Pinpoint the cell where the given text exists, returning its (x, y) midpoint coordinate. 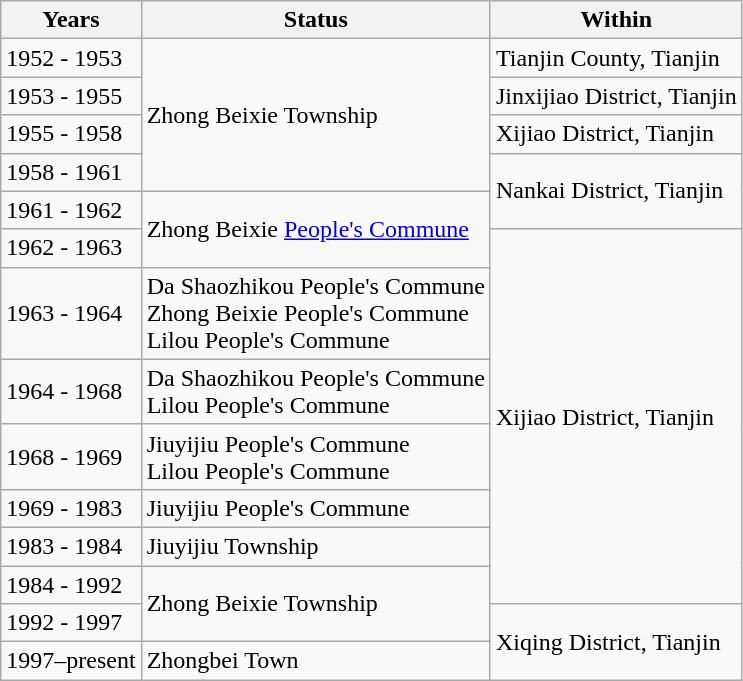
Tianjin County, Tianjin (616, 58)
1968 - 1969 (71, 456)
1958 - 1961 (71, 172)
1964 - 1968 (71, 392)
1955 - 1958 (71, 134)
Da Shaozhikou People's CommuneZhong Beixie People's CommuneLilou People's Commune (316, 313)
1962 - 1963 (71, 248)
Zhong Beixie People's Commune (316, 229)
Jiuyijiu People's CommuneLilou People's Commune (316, 456)
Xiqing District, Tianjin (616, 642)
1984 - 1992 (71, 585)
1969 - 1983 (71, 508)
Years (71, 20)
1992 - 1997 (71, 623)
1953 - 1955 (71, 96)
1963 - 1964 (71, 313)
Jinxijiao District, Tianjin (616, 96)
Nankai District, Tianjin (616, 191)
Zhongbei Town (316, 661)
Status (316, 20)
1997–present (71, 661)
Jiuyijiu Township (316, 546)
Within (616, 20)
Da Shaozhikou People's CommuneLilou People's Commune (316, 392)
Jiuyijiu People's Commune (316, 508)
1983 - 1984 (71, 546)
1952 - 1953 (71, 58)
1961 - 1962 (71, 210)
